Find where the given text appears and provide that cell's center as (x, y) coordinate. 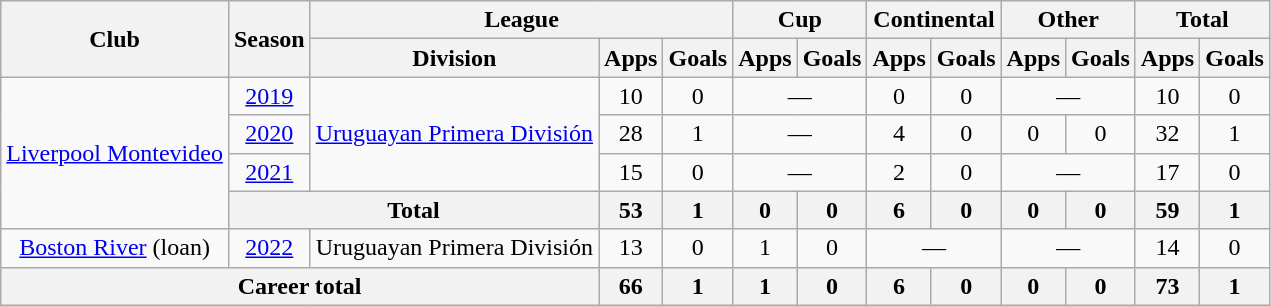
14 (1167, 248)
28 (631, 134)
66 (631, 286)
Continental (934, 20)
Cup (800, 20)
2019 (269, 96)
Season (269, 39)
2 (899, 172)
League (522, 20)
2021 (269, 172)
15 (631, 172)
59 (1167, 210)
17 (1167, 172)
Other (1068, 20)
32 (1167, 134)
73 (1167, 286)
Club (115, 39)
2022 (269, 248)
4 (899, 134)
Career total (300, 286)
53 (631, 210)
2020 (269, 134)
Liverpool Montevideo (115, 153)
Division (454, 58)
13 (631, 248)
Boston River (loan) (115, 248)
